Identify which cell holds the provided text, then report its [x, y] central coordinate. 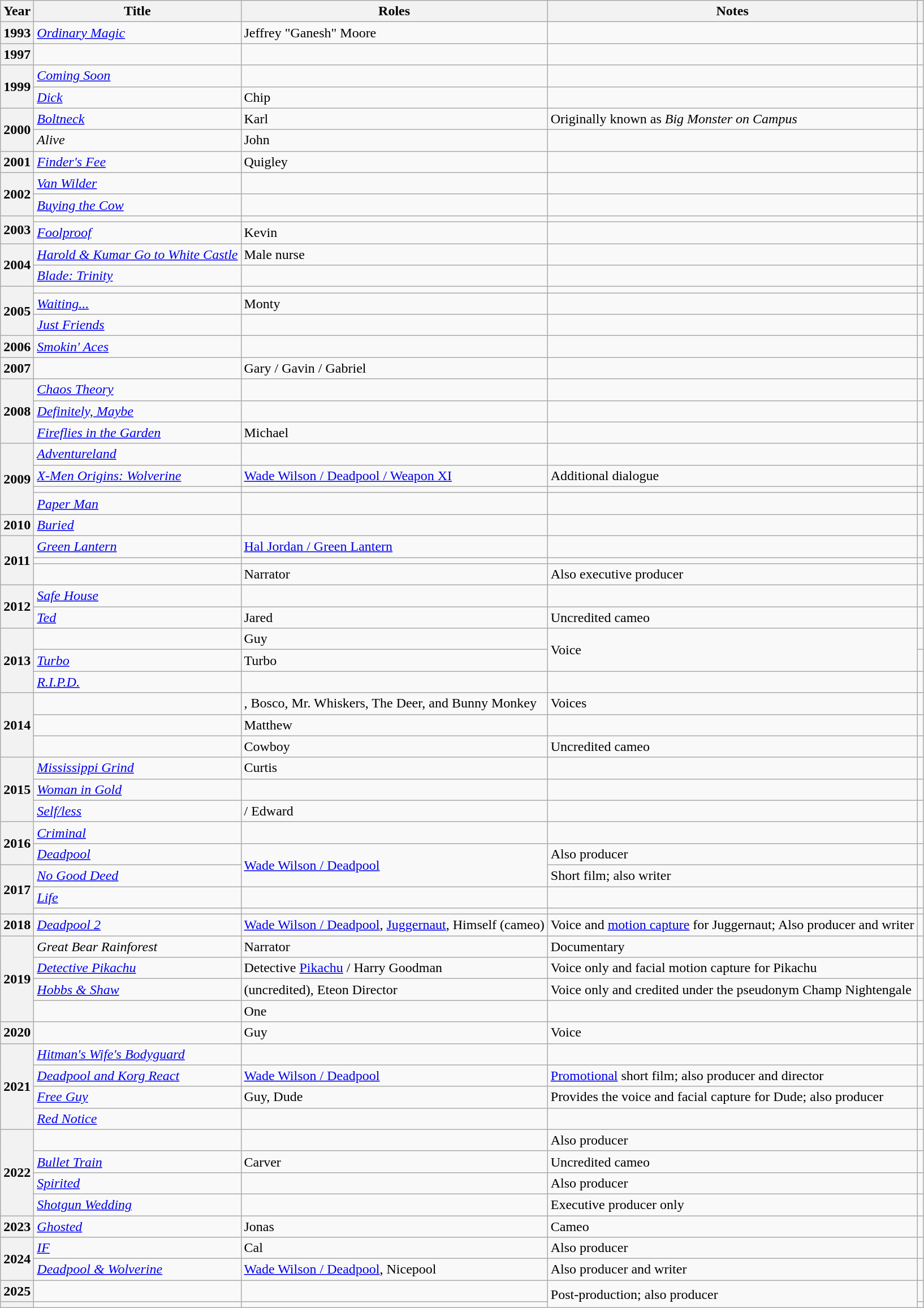
Male nurse [394, 254]
2010 [17, 525]
John [394, 140]
Hal Jordan / Green Lantern [394, 546]
Originally known as Big Monster on Campus [732, 119]
Gary / Gavin / Gabriel [394, 368]
Chip [394, 97]
Matthew [394, 725]
Wade Wilson / Deadpool, Nicepool [394, 1270]
1999 [17, 87]
2002 [17, 194]
Karl [394, 119]
2022 [17, 1172]
Paper Man [137, 503]
Blade: Trinity [137, 276]
Michael [394, 433]
Cal [394, 1248]
Deadpool 2 [137, 925]
Van Wilder [137, 183]
Documentary [732, 947]
, Bosco, Mr. Whiskers, The Deer, and Bunny Monkey [394, 703]
Voice only and facial motion capture for Pikachu [732, 968]
Title [137, 11]
Foolproof [137, 232]
2025 [17, 1291]
Ted [137, 618]
Kevin [394, 232]
2009 [17, 478]
Safe House [137, 596]
R.I.P.D. [137, 682]
No Good Deed [137, 875]
2016 [17, 843]
Deadpool & Wolverine [137, 1270]
Wade Wilson / Deadpool / Weapon XI [394, 476]
Guy, Dude [394, 1097]
Monty [394, 304]
2018 [17, 925]
Cowboy [394, 746]
Detective Pikachu / Harry Goodman [394, 968]
Coming Soon [137, 76]
Promotional short film; also producer and director [732, 1076]
X-Men Origins: Wolverine [137, 476]
2014 [17, 725]
1997 [17, 54]
Great Bear Rainforest [137, 947]
Deadpool [137, 854]
Waiting... [137, 304]
Alive [137, 140]
2006 [17, 347]
Smokin' Aces [137, 347]
Adventureland [137, 454]
2021 [17, 1086]
Curtis [394, 768]
Voices [732, 703]
Finder's Fee [137, 162]
2024 [17, 1259]
Wade Wilson / Deadpool, Juggernaut, Himself (cameo) [394, 925]
Also executive producer [732, 575]
Red Notice [137, 1119]
Ordinary Magic [137, 33]
Jeffrey "Ganesh" Moore [394, 33]
Cameo [732, 1227]
Executive producer only [732, 1205]
Harold & Kumar Go to White Castle [137, 254]
Spirited [137, 1183]
Voice only and credited under the pseudonym Champ Nightengale [732, 990]
Just Friends [137, 325]
Year [17, 11]
2015 [17, 789]
Notes [732, 11]
1993 [17, 33]
Also producer and writer [732, 1270]
Hobbs & Shaw [137, 990]
/ Edward [394, 811]
Woman in Gold [137, 789]
2005 [17, 311]
Definitely, Maybe [137, 411]
Ghosted [137, 1227]
Additional dialogue [732, 476]
Mississippi Grind [137, 768]
Dick [137, 97]
Life [137, 897]
2000 [17, 129]
Deadpool and Korg React [137, 1076]
Green Lantern [137, 546]
Provides the voice and facial capture for Dude; also producer [732, 1097]
Jared [394, 618]
Boltneck [137, 119]
2020 [17, 1033]
Jonas [394, 1227]
Buying the Cow [137, 205]
Post-production; also producer [732, 1294]
2017 [17, 889]
Shotgun Wedding [137, 1205]
Detective Pikachu [137, 968]
Fireflies in the Garden [137, 433]
IF [137, 1248]
One [394, 1011]
2008 [17, 411]
2013 [17, 661]
Bullet Train [137, 1162]
2007 [17, 368]
Criminal [137, 832]
(uncredited), Eteon Director [394, 990]
2001 [17, 162]
Quigley [394, 162]
2004 [17, 265]
Buried [137, 525]
Free Guy [137, 1097]
Short film; also writer [732, 875]
2003 [17, 230]
Self/less [137, 811]
Chaos Theory [137, 390]
Hitman's Wife's Bodyguard [137, 1054]
2012 [17, 607]
Carver [394, 1162]
2023 [17, 1227]
Voice and motion capture for Juggernaut; Also producer and writer [732, 925]
2011 [17, 560]
2019 [17, 979]
Roles [394, 11]
